Search for the cell housing the specified text and yield its (X, Y) center coordinate. 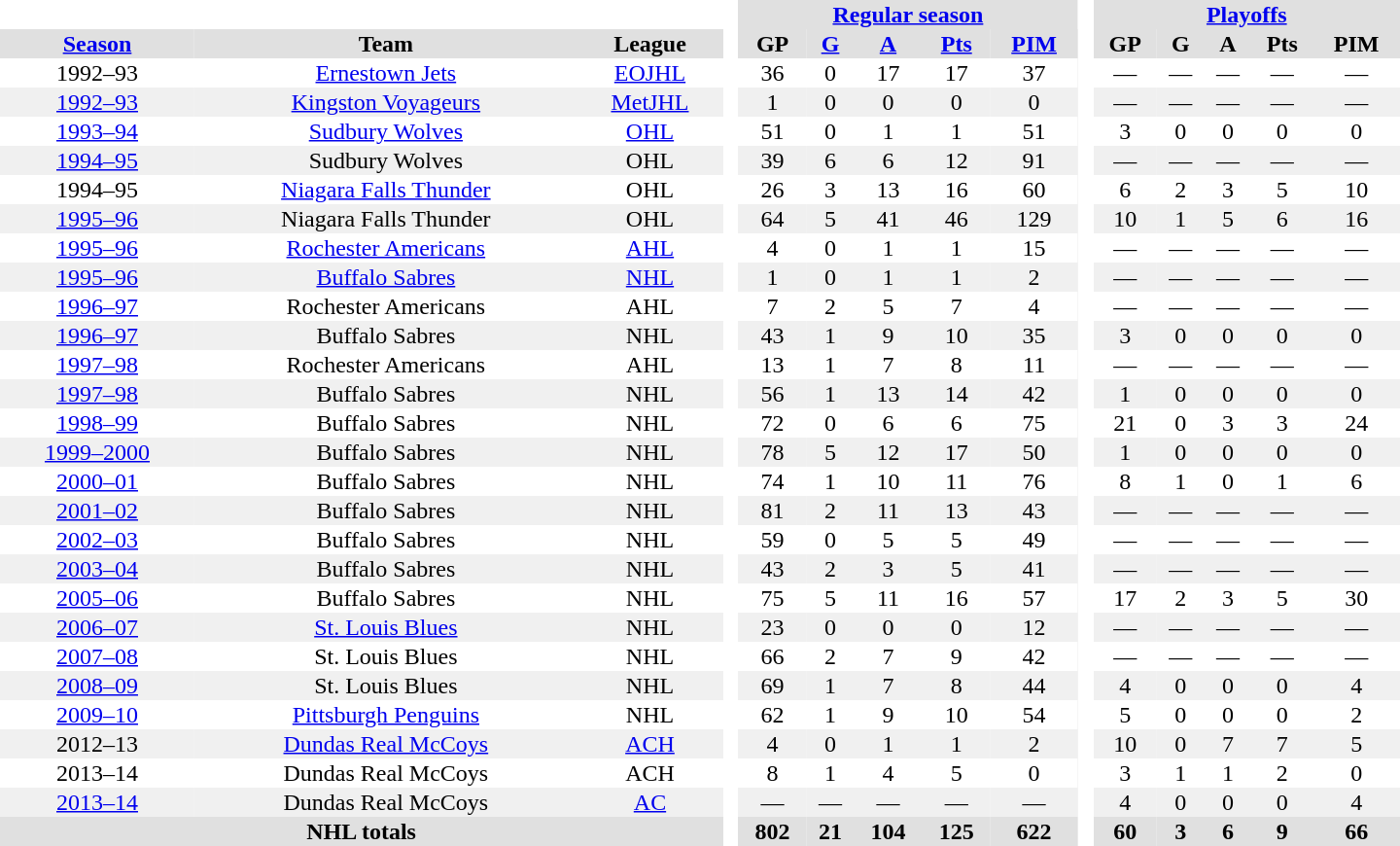
81 (772, 511)
2005–06 (97, 598)
2012–13 (97, 744)
League (650, 44)
57 (1034, 598)
1999–2000 (97, 452)
1998–99 (97, 423)
2002–03 (97, 540)
1993–94 (97, 131)
MetJHL (650, 102)
26 (772, 190)
Ernestown Jets (386, 73)
15 (1034, 248)
69 (772, 686)
Regular season (908, 15)
2003–04 (97, 569)
Playoffs (1246, 15)
36 (772, 73)
50 (1034, 452)
104 (888, 831)
35 (1034, 335)
2007–08 (97, 656)
54 (1034, 715)
14 (957, 394)
72 (772, 423)
622 (1034, 831)
64 (772, 219)
49 (1034, 540)
39 (772, 160)
74 (772, 481)
30 (1356, 598)
NHL totals (362, 831)
129 (1034, 219)
23 (772, 627)
2000–01 (97, 481)
56 (772, 394)
Season (97, 44)
125 (957, 831)
EOJHL (650, 73)
Team (386, 44)
2001–02 (97, 511)
91 (1034, 160)
46 (957, 219)
24 (1356, 423)
44 (1034, 686)
62 (772, 715)
78 (772, 452)
Pittsburgh Penguins (386, 715)
2008–09 (97, 686)
Kingston Voyageurs (386, 102)
2006–07 (97, 627)
37 (1034, 73)
76 (1034, 481)
AC (650, 802)
2009–10 (97, 715)
59 (772, 540)
802 (772, 831)
